Search for the cell housing the specified text and yield its (x, y) center coordinate. 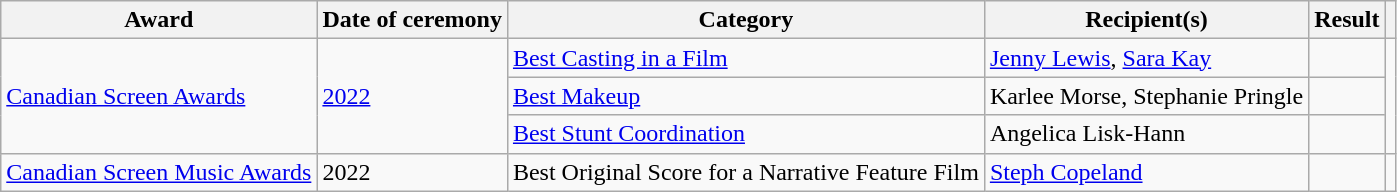
Best Makeup (746, 96)
Jenny Lewis, Sara Kay (1146, 58)
Date of ceremony (412, 20)
Karlee Morse, Stephanie Pringle (1146, 96)
Canadian Screen Music Awards (159, 172)
Best Casting in a Film (746, 58)
Category (746, 20)
Recipient(s) (1146, 20)
Best Original Score for a Narrative Feature Film (746, 172)
Result (1347, 20)
Steph Copeland (1146, 172)
Angelica Lisk-Hann (1146, 134)
Canadian Screen Awards (159, 96)
Best Stunt Coordination (746, 134)
Award (159, 20)
